From the cell containing the given text, extract its center point as [X, Y] coordinate. 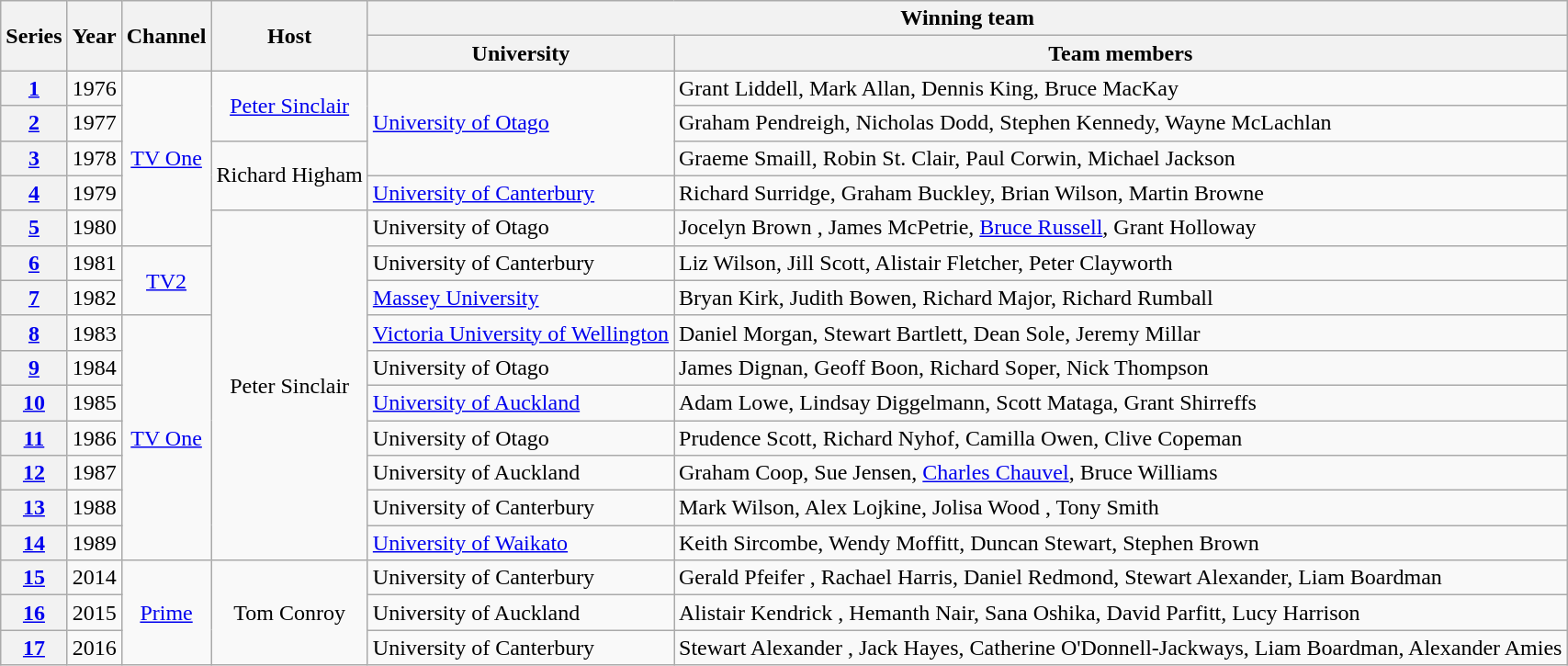
Year [94, 36]
Team members [1121, 53]
1984 [94, 367]
Richard Higham [289, 175]
5 [34, 228]
2014 [94, 578]
7 [34, 298]
Grant Liddell, Mark Allan, Dennis King, Bruce MacKay [1121, 88]
TV2 [166, 280]
4 [34, 193]
Prime [166, 613]
3 [34, 158]
2015 [94, 613]
Alistair Kendrick , Hemanth Nair, Sana Oshika, David Parfitt, Lucy Harrison [1121, 613]
Jocelyn Brown , James McPetrie, Bruce Russell, Grant Holloway [1121, 228]
1983 [94, 333]
Series [34, 36]
1982 [94, 298]
Gerald Pfeifer , Rachael Harris, Daniel Redmond, Stewart Alexander, Liam Boardman [1121, 578]
1978 [94, 158]
Prudence Scott, Richard Nyhof, Camilla Owen, Clive Copeman [1121, 438]
1986 [94, 438]
Stewart Alexander , Jack Hayes, Catherine O'Donnell-Jackways, Liam Boardman, Alexander Amies [1121, 648]
1976 [94, 88]
2 [34, 123]
Graham Pendreigh, Nicholas Dodd, Stephen Kennedy, Wayne McLachlan [1121, 123]
Mark Wilson, Alex Lojkine, Jolisa Wood , Tony Smith [1121, 508]
Massey University [520, 298]
Graham Coop, Sue Jensen, Charles Chauvel, Bruce Williams [1121, 473]
10 [34, 402]
14 [34, 543]
Tom Conroy [289, 613]
11 [34, 438]
Keith Sircombe, Wendy Moffitt, Duncan Stewart, Stephen Brown [1121, 543]
9 [34, 367]
1980 [94, 228]
Channel [166, 36]
Host [289, 36]
James Dignan, Geoff Boon, Richard Soper, Nick Thompson [1121, 367]
Bryan Kirk, Judith Bowen, Richard Major, Richard Rumball [1121, 298]
1981 [94, 263]
1988 [94, 508]
13 [34, 508]
Winning team [967, 18]
1985 [94, 402]
15 [34, 578]
Richard Surridge, Graham Buckley, Brian Wilson, Martin Browne [1121, 193]
University [520, 53]
Graeme Smaill, Robin St. Clair, Paul Corwin, Michael Jackson [1121, 158]
6 [34, 263]
1987 [94, 473]
2016 [94, 648]
8 [34, 333]
17 [34, 648]
1 [34, 88]
Adam Lowe, Lindsay Diggelmann, Scott Mataga, Grant Shirreffs [1121, 402]
University of Waikato [520, 543]
16 [34, 613]
12 [34, 473]
Liz Wilson, Jill Scott, Alistair Fletcher, Peter Clayworth [1121, 263]
1977 [94, 123]
Victoria University of Wellington [520, 333]
1989 [94, 543]
1979 [94, 193]
Daniel Morgan, Stewart Bartlett, Dean Sole, Jeremy Millar [1121, 333]
